For the text-containing cell, return its midpoint in (x, y) coordinate format. 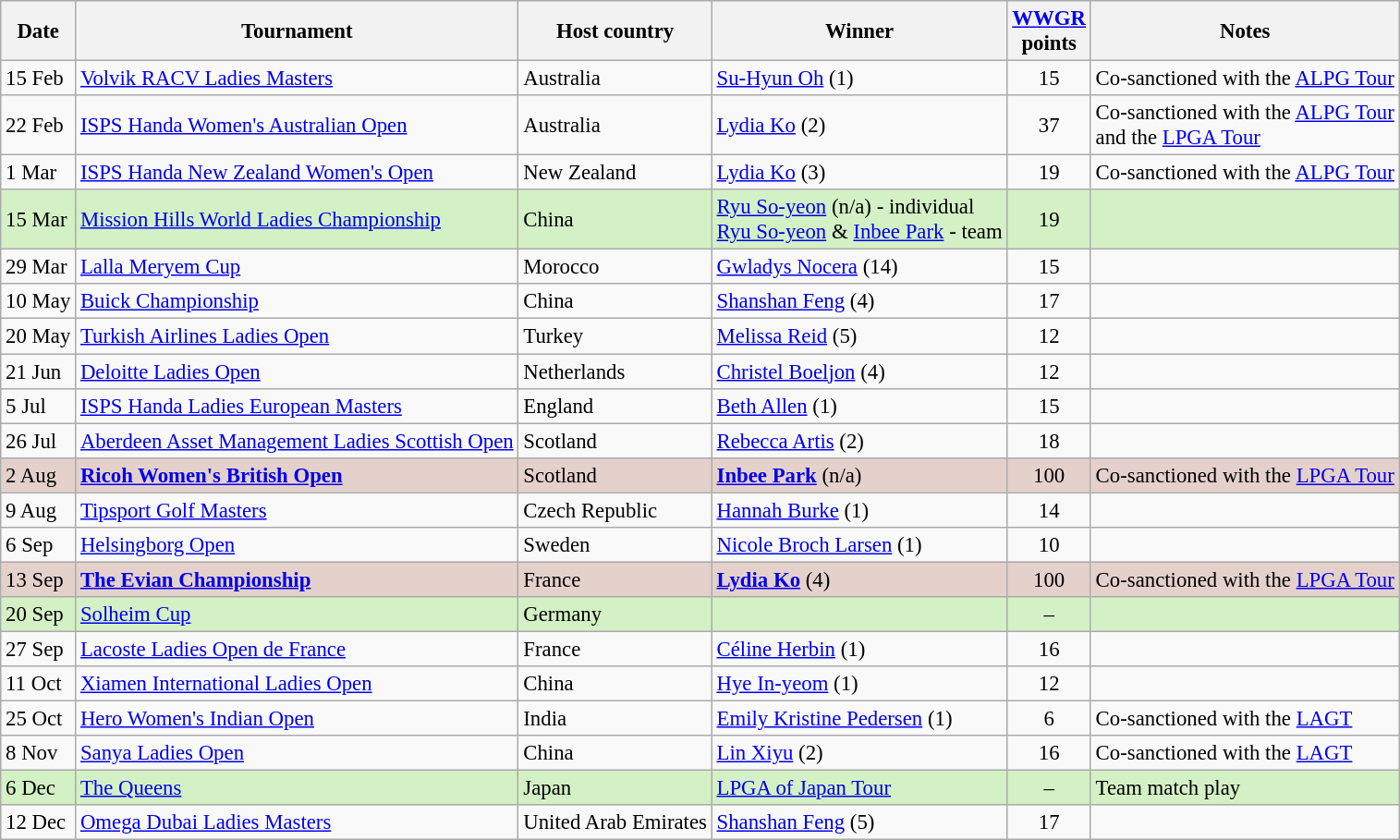
Emily Kristine Pedersen (1) (859, 719)
Hannah Burke (1) (859, 510)
New Zealand (615, 173)
6 Sep (39, 545)
14 (1049, 510)
Hye In-yeom (1) (859, 684)
Netherlands (615, 371)
Lin Xiyu (2) (859, 753)
Beth Allen (1) (859, 406)
Céline Herbin (1) (859, 649)
9 Aug (39, 510)
India (615, 719)
10 (1049, 545)
22 Feb (39, 126)
Czech Republic (615, 510)
Japan (615, 788)
Deloitte Ladies Open (298, 371)
Tournament (298, 31)
2 Aug (39, 475)
Shanshan Feng (5) (859, 822)
Nicole Broch Larsen (1) (859, 545)
20 May (39, 336)
Notes (1245, 31)
United Arab Emirates (615, 822)
The Evian Championship (298, 579)
5 Jul (39, 406)
Sweden (615, 545)
29 Mar (39, 267)
10 May (39, 302)
27 Sep (39, 649)
Ricoh Women's British Open (298, 475)
Xiamen International Ladies Open (298, 684)
Winner (859, 31)
England (615, 406)
Hero Women's Indian Open (298, 719)
1 Mar (39, 173)
Tipsport Golf Masters (298, 510)
Su-Hyun Oh (1) (859, 79)
Solheim Cup (298, 615)
Sanya Ladies Open (298, 753)
Lydia Ko (4) (859, 579)
15 Feb (39, 79)
37 (1049, 126)
26 Jul (39, 441)
Germany (615, 615)
13 Sep (39, 579)
15 Mar (39, 220)
Team match play (1245, 788)
Ryu So-yeon (n/a) - individual Ryu So-yeon & Inbee Park - team (859, 220)
ISPS Handa Ladies European Masters (298, 406)
Lydia Ko (2) (859, 126)
Melissa Reid (5) (859, 336)
LPGA of Japan Tour (859, 788)
WWGRpoints (1049, 31)
Rebecca Artis (2) (859, 441)
11 Oct (39, 684)
12 Dec (39, 822)
Morocco (615, 267)
Buick Championship (298, 302)
Omega Dubai Ladies Masters (298, 822)
Lalla Meryem Cup (298, 267)
Co-sanctioned with the ALPG Tour and the LPGA Tour (1245, 126)
21 Jun (39, 371)
Gwladys Nocera (14) (859, 267)
ISPS Handa Women's Australian Open (298, 126)
Helsingborg Open (298, 545)
Shanshan Feng (4) (859, 302)
Aberdeen Asset Management Ladies Scottish Open (298, 441)
Inbee Park (n/a) (859, 475)
Mission Hills World Ladies Championship (298, 220)
Host country (615, 31)
Turkish Airlines Ladies Open (298, 336)
20 Sep (39, 615)
ISPS Handa New Zealand Women's Open (298, 173)
Christel Boeljon (4) (859, 371)
Lydia Ko (3) (859, 173)
Lacoste Ladies Open de France (298, 649)
6 Dec (39, 788)
25 Oct (39, 719)
18 (1049, 441)
Date (39, 31)
8 Nov (39, 753)
Volvik RACV Ladies Masters (298, 79)
The Queens (298, 788)
Turkey (615, 336)
6 (1049, 719)
